Identify which cell holds the provided text, then report its (x, y) central coordinate. 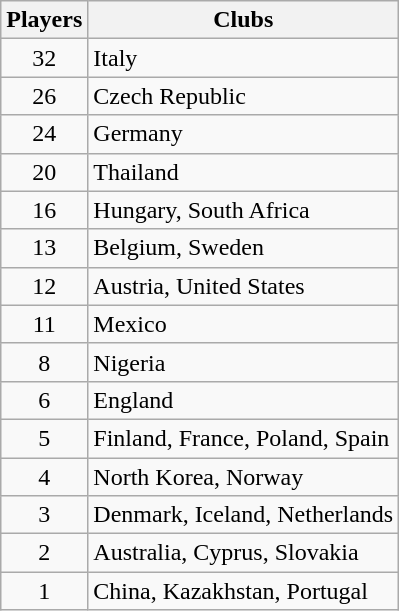
North Korea, Norway (244, 477)
1 (44, 591)
4 (44, 477)
5 (44, 438)
Czech Republic (244, 96)
China, Kazakhstan, Portugal (244, 591)
32 (44, 58)
Nigeria (244, 362)
Italy (244, 58)
Thailand (244, 172)
13 (44, 248)
26 (44, 96)
16 (44, 210)
Clubs (244, 20)
8 (44, 362)
Finland, France, Poland, Spain (244, 438)
Hungary, South Africa (244, 210)
Austria, United States (244, 286)
Belgium, Sweden (244, 248)
3 (44, 515)
Players (44, 20)
Denmark, Iceland, Netherlands (244, 515)
6 (44, 400)
12 (44, 286)
Mexico (244, 324)
England (244, 400)
2 (44, 553)
20 (44, 172)
11 (44, 324)
Australia, Cyprus, Slovakia (244, 553)
24 (44, 134)
Germany (244, 134)
